Determine the [X, Y] coordinate at the center of the cell enclosing the given text.  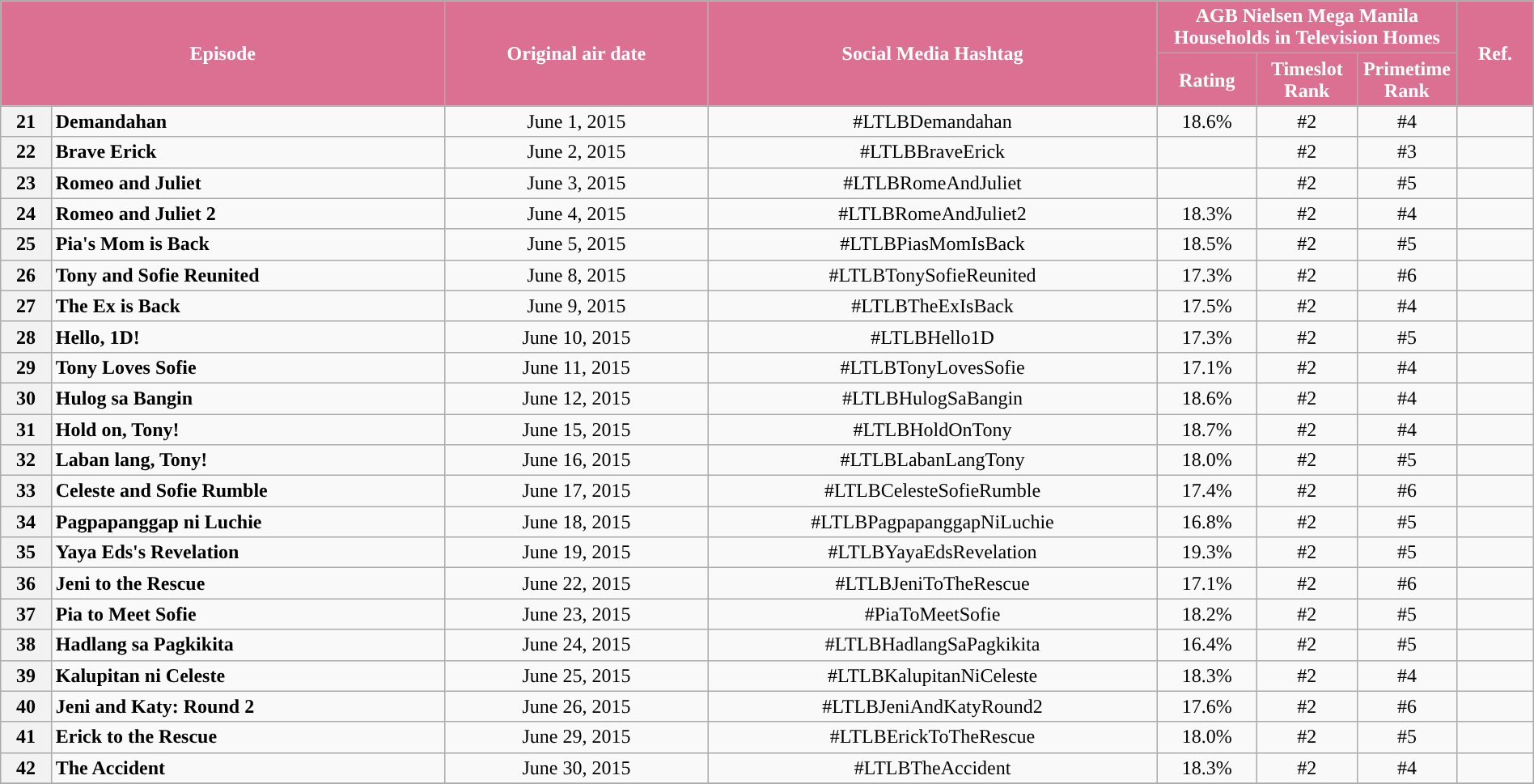
#LTLBDemandahan [932, 121]
27 [26, 306]
16.4% [1207, 645]
Hulog sa Bangin [248, 398]
June 25, 2015 [576, 676]
17.5% [1207, 306]
Hello, 1D! [248, 337]
Ref. [1495, 53]
40 [26, 706]
Brave Erick [248, 152]
June 1, 2015 [576, 121]
Pia's Mom is Back [248, 244]
Hadlang sa Pagkikita [248, 645]
17.4% [1207, 491]
June 5, 2015 [576, 244]
#LTLBCelesteSofieRumble [932, 491]
22 [26, 152]
#3 [1407, 152]
June 29, 2015 [576, 737]
June 2, 2015 [576, 152]
June 16, 2015 [576, 460]
18.2% [1207, 614]
#PiaToMeetSofie [932, 614]
37 [26, 614]
June 19, 2015 [576, 553]
32 [26, 460]
42 [26, 768]
#LTLBPiasMomIsBack [932, 244]
Celeste and Sofie Rumble [248, 491]
The Accident [248, 768]
Timeslot Rank [1307, 79]
June 15, 2015 [576, 430]
June 10, 2015 [576, 337]
Yaya Eds's Revelation [248, 553]
Erick to the Rescue [248, 737]
Jeni and Katy: Round 2 [248, 706]
33 [26, 491]
#LTLBHoldOnTony [932, 430]
#LTLBRomeAndJuliet [932, 183]
Pia to Meet Sofie [248, 614]
#LTLBTonySofieReunited [932, 275]
#LTLBLabanLangTony [932, 460]
AGB Nielsen Mega Manila Households in Television Homes [1307, 28]
Demandahan [248, 121]
June 11, 2015 [576, 367]
June 30, 2015 [576, 768]
Pagpapanggap ni Luchie [248, 522]
Rating [1207, 79]
#LTLBTheExIsBack [932, 306]
#LTLBBraveErick [932, 152]
Tony and Sofie Reunited [248, 275]
Episode [223, 53]
Romeo and Juliet 2 [248, 214]
25 [26, 244]
35 [26, 553]
#LTLBErickToTheRescue [932, 737]
#LTLBTheAccident [932, 768]
34 [26, 522]
Original air date [576, 53]
19.3% [1207, 553]
Laban lang, Tony! [248, 460]
#LTLBHulogSaBangin [932, 398]
38 [26, 645]
41 [26, 737]
18.7% [1207, 430]
Social Media Hashtag [932, 53]
Kalupitan ni Celeste [248, 676]
23 [26, 183]
31 [26, 430]
24 [26, 214]
#LTLBPagpapanggapNiLuchie [932, 522]
Primetime Rank [1407, 79]
#LTLBJeniAndKatyRound2 [932, 706]
21 [26, 121]
June 3, 2015 [576, 183]
17.6% [1207, 706]
29 [26, 367]
Jeni to the Rescue [248, 583]
June 22, 2015 [576, 583]
36 [26, 583]
26 [26, 275]
#LTLBHadlangSaPagkikita [932, 645]
#LTLBJeniToTheRescue [932, 583]
Hold on, Tony! [248, 430]
June 12, 2015 [576, 398]
Tony Loves Sofie [248, 367]
16.8% [1207, 522]
30 [26, 398]
#LTLBHello1D [932, 337]
#LTLBRomeAndJuliet2 [932, 214]
#LTLBTonyLovesSofie [932, 367]
39 [26, 676]
#LTLBKalupitanNiCeleste [932, 676]
Romeo and Juliet [248, 183]
June 8, 2015 [576, 275]
June 9, 2015 [576, 306]
June 24, 2015 [576, 645]
June 23, 2015 [576, 614]
18.5% [1207, 244]
June 17, 2015 [576, 491]
#LTLBYayaEdsRevelation [932, 553]
28 [26, 337]
June 18, 2015 [576, 522]
June 4, 2015 [576, 214]
The Ex is Back [248, 306]
June 26, 2015 [576, 706]
